Scan for the cell matching the given text and deliver its [x, y] coordinate at center. 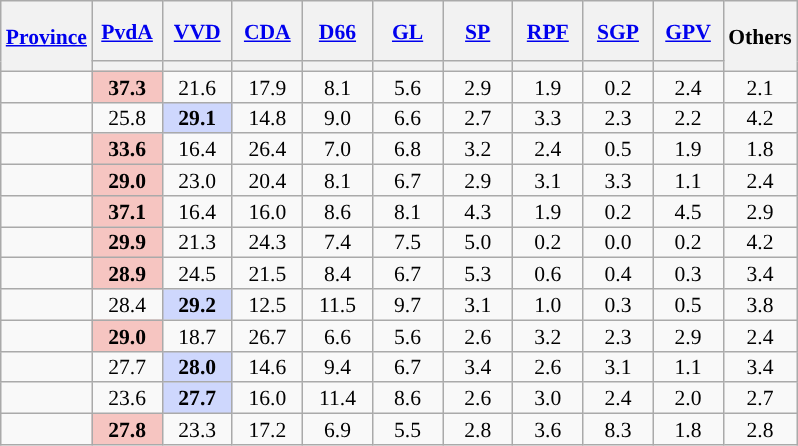
1.0 [548, 304]
VVD [197, 31]
SP [478, 31]
37.1 [127, 212]
Others [760, 36]
4.5 [688, 212]
11.5 [337, 304]
18.7 [197, 336]
4.3 [478, 212]
29.9 [127, 242]
12.5 [267, 304]
23.3 [197, 430]
5.3 [478, 274]
7.4 [337, 242]
28.0 [197, 366]
GL [408, 31]
25.8 [127, 118]
9.0 [337, 118]
29.2 [197, 304]
37.3 [127, 86]
14.6 [267, 366]
23.6 [127, 398]
2.0 [688, 398]
33.6 [127, 150]
17.9 [267, 86]
21.6 [197, 86]
GPV [688, 31]
17.2 [267, 430]
8.3 [618, 430]
CDA [267, 31]
5.0 [478, 242]
RPF [548, 31]
26.7 [267, 336]
14.8 [267, 118]
6.8 [408, 150]
29.1 [197, 118]
2.2 [688, 118]
28.4 [127, 304]
9.7 [408, 304]
9.4 [337, 366]
21.3 [197, 242]
23.0 [197, 180]
5.5 [408, 430]
24.5 [197, 274]
8.4 [337, 274]
PvdA [127, 31]
26.4 [267, 150]
3.0 [548, 398]
28.9 [127, 274]
24.3 [267, 242]
0.4 [618, 274]
21.5 [267, 274]
2.1 [760, 86]
6.9 [337, 430]
7.5 [408, 242]
SGP [618, 31]
Province [46, 36]
3.6 [548, 430]
27.8 [127, 430]
0.0 [618, 242]
0.6 [548, 274]
3.8 [760, 304]
20.4 [267, 180]
11.4 [337, 398]
D66 [337, 31]
7.0 [337, 150]
